Return the [x, y] coordinate for the center point of the cell that contains the specified text.  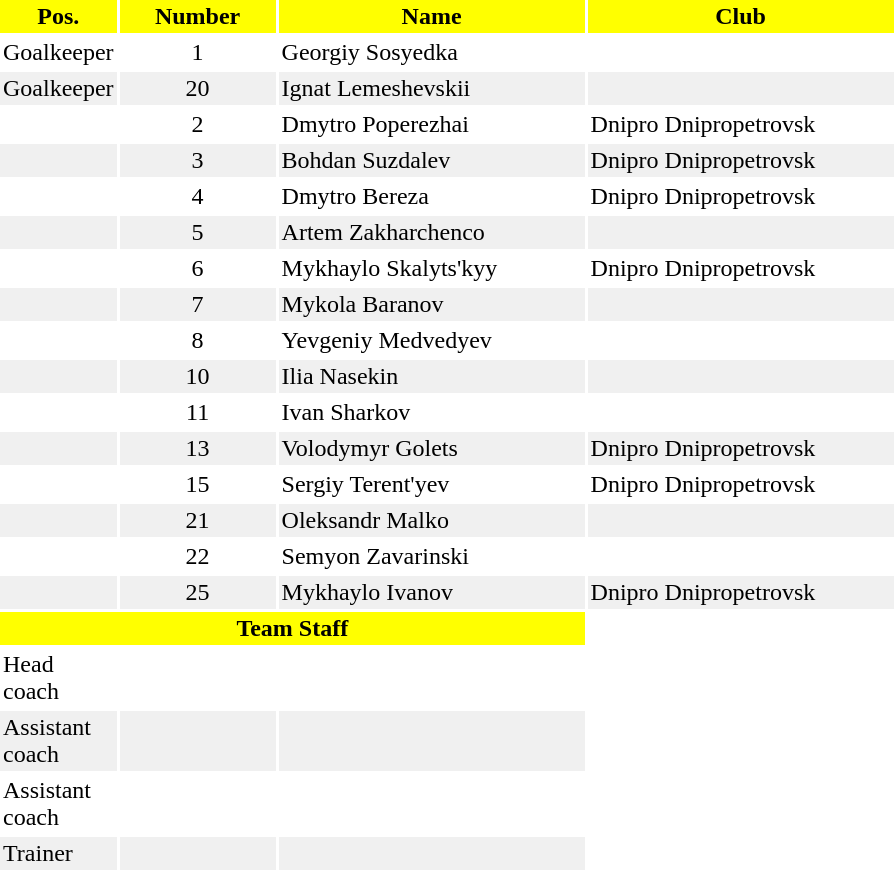
Artem Zakharchenco [432, 232]
1 [198, 52]
Team Staff [292, 628]
22 [198, 556]
3 [198, 160]
10 [198, 376]
25 [198, 592]
Yevgeniy Medvedyev [432, 340]
5 [198, 232]
2 [198, 124]
Ilia Nasekin [432, 376]
Semyon Zavarinski [432, 556]
Bohdan Suzdalev [432, 160]
Georgiy Sosyedka [432, 52]
Oleksandr Malko [432, 520]
Mykhaylo Skalyts'kyy [432, 268]
Mykola Baranov [432, 304]
Trainer [58, 854]
Sergiy Terent'yev [432, 484]
Dmytro Bereza [432, 196]
15 [198, 484]
20 [198, 88]
Club [741, 16]
8 [198, 340]
Mykhaylo Ivanov [432, 592]
7 [198, 304]
4 [198, 196]
6 [198, 268]
Number [198, 16]
Pos. [58, 16]
Name [432, 16]
Volodymyr Golets [432, 448]
Dmytro Poperezhai [432, 124]
21 [198, 520]
13 [198, 448]
Head coach [58, 678]
Ivan Sharkov [432, 412]
Ignat Lemeshevskii [432, 88]
11 [198, 412]
